Scan for the cell matching the given text and deliver its [x, y] coordinate at center. 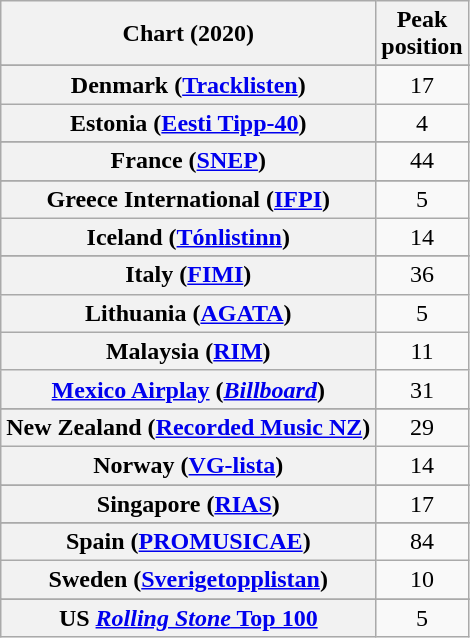
Lithuania (AGATA) [188, 313]
4 [422, 123]
Chart (2020) [188, 34]
Malaysia (RIM) [188, 351]
36 [422, 275]
10 [422, 580]
US Rolling Stone Top 100 [188, 618]
84 [422, 542]
11 [422, 351]
Mexico Airplay (Billboard) [188, 389]
France (SNEP) [188, 161]
29 [422, 427]
Norway (VG-lista) [188, 465]
Singapore (RIAS) [188, 503]
Denmark (Tracklisten) [188, 85]
Peakposition [422, 34]
Sweden (Sverigetopplistan) [188, 580]
Greece International (IFPI) [188, 199]
44 [422, 161]
Estonia (Eesti Tipp-40) [188, 123]
New Zealand (Recorded Music NZ) [188, 427]
31 [422, 389]
Spain (PROMUSICAE) [188, 542]
Iceland (Tónlistinn) [188, 237]
Italy (FIMI) [188, 275]
